Identify which cell holds the provided text, then report its [X, Y] central coordinate. 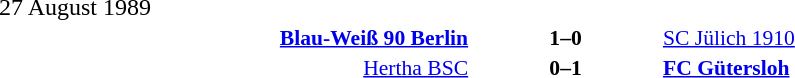
1–0 [566, 38]
